Extract the [x, y] coordinate from the center of the cell holding the provided text.  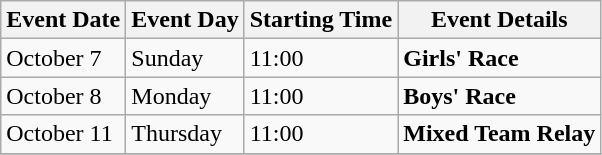
October 11 [64, 134]
Girls' Race [500, 58]
October 7 [64, 58]
Starting Time [321, 20]
October 8 [64, 96]
Monday [185, 96]
Event Details [500, 20]
Event Date [64, 20]
Event Day [185, 20]
Mixed Team Relay [500, 134]
Boys' Race [500, 96]
Sunday [185, 58]
Thursday [185, 134]
